Find where the given text appears and provide that cell's center as [X, Y] coordinate. 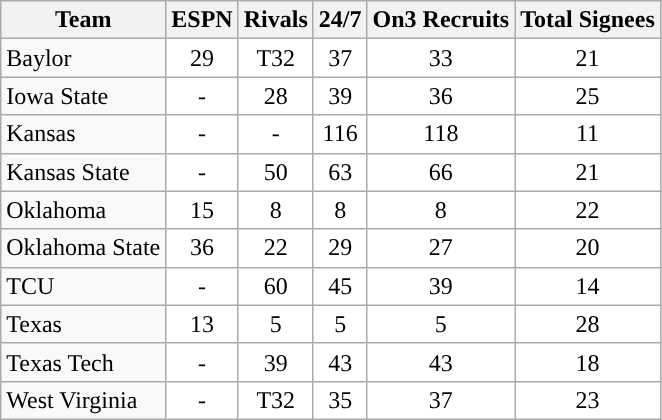
Texas Tech [84, 362]
Rivals [276, 20]
Oklahoma [84, 210]
15 [202, 210]
Team [84, 20]
35 [340, 400]
TCU [84, 286]
Kansas [84, 134]
45 [340, 286]
50 [276, 172]
116 [340, 134]
14 [588, 286]
Iowa State [84, 96]
33 [441, 58]
13 [202, 324]
25 [588, 96]
118 [441, 134]
27 [441, 248]
18 [588, 362]
66 [441, 172]
ESPN [202, 20]
West Virginia [84, 400]
23 [588, 400]
Oklahoma State [84, 248]
On3 Recruits [441, 20]
Baylor [84, 58]
11 [588, 134]
60 [276, 286]
63 [340, 172]
20 [588, 248]
24/7 [340, 20]
Kansas State [84, 172]
Total Signees [588, 20]
Texas [84, 324]
